Output the [X, Y] coordinate of the center of the cell containing the given text.  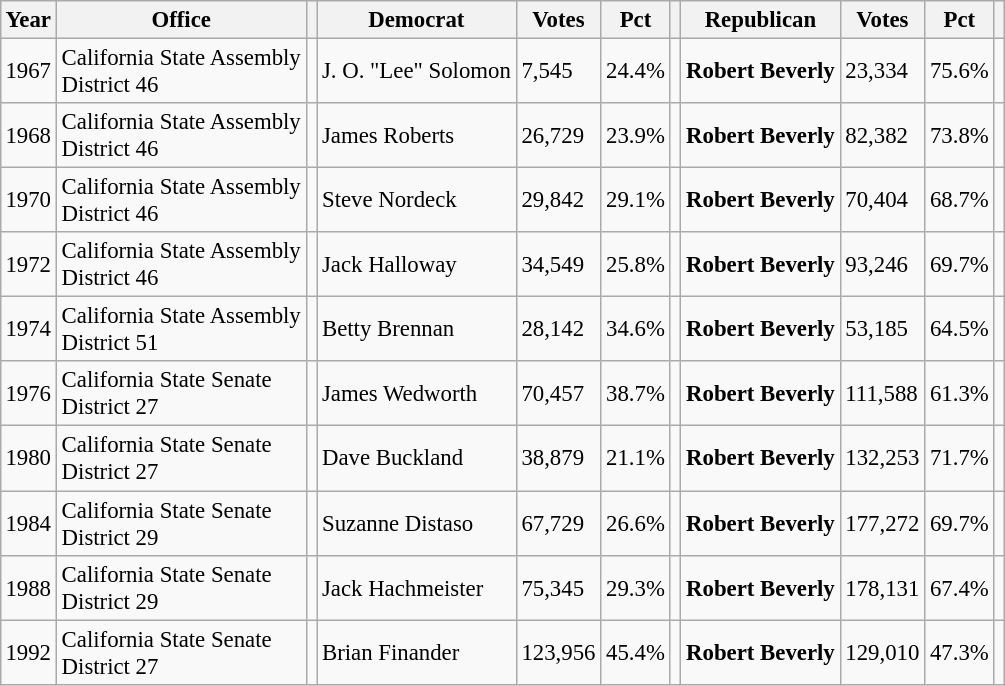
California State Assembly District 51 [181, 330]
J. O. "Lee" Solomon [416, 70]
1974 [28, 330]
67.4% [960, 588]
61.3% [960, 394]
James Wedworth [416, 394]
68.7% [960, 200]
75.6% [960, 70]
Republican [760, 20]
Steve Nordeck [416, 200]
34,549 [558, 264]
Democrat [416, 20]
1980 [28, 458]
111,588 [882, 394]
123,956 [558, 652]
Dave Buckland [416, 458]
1970 [28, 200]
Brian Finander [416, 652]
53,185 [882, 330]
1972 [28, 264]
1967 [28, 70]
177,272 [882, 522]
1968 [28, 136]
178,131 [882, 588]
73.8% [960, 136]
71.7% [960, 458]
23,334 [882, 70]
75,345 [558, 588]
28,142 [558, 330]
21.1% [636, 458]
Betty Brennan [416, 330]
70,457 [558, 394]
70,404 [882, 200]
23.9% [636, 136]
26.6% [636, 522]
29.1% [636, 200]
132,253 [882, 458]
1992 [28, 652]
7,545 [558, 70]
Year [28, 20]
1988 [28, 588]
82,382 [882, 136]
29,842 [558, 200]
67,729 [558, 522]
Suzanne Distaso [416, 522]
64.5% [960, 330]
34.6% [636, 330]
47.3% [960, 652]
James Roberts [416, 136]
1976 [28, 394]
38,879 [558, 458]
38.7% [636, 394]
93,246 [882, 264]
45.4% [636, 652]
25.8% [636, 264]
Office [181, 20]
129,010 [882, 652]
24.4% [636, 70]
29.3% [636, 588]
Jack Hachmeister [416, 588]
1984 [28, 522]
Jack Halloway [416, 264]
26,729 [558, 136]
